Return the (X, Y) coordinate for the center point of the cell that contains the specified text.  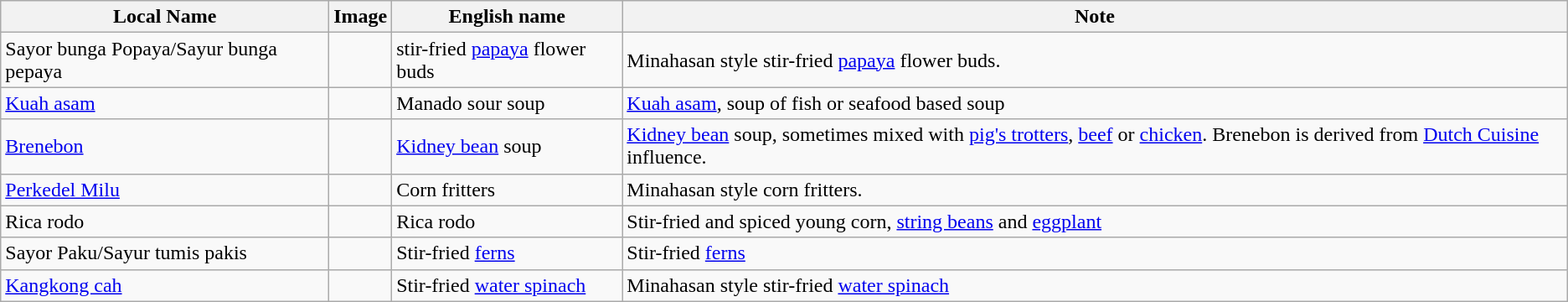
Stir-fried and spiced young corn, string beans and eggplant (1095, 221)
stir-fried papaya flower buds (508, 60)
Kidney bean soup, sometimes mixed with pig's trotters, beef or chicken. Brenebon is derived from Dutch Cuisine influence. (1095, 146)
Kuah asam (165, 103)
Sayor bunga Popaya/Sayur bunga pepaya (165, 60)
Stir-fried water spinach (508, 285)
Corn fritters (508, 190)
Sayor Paku/Sayur tumis pakis (165, 253)
English name (508, 17)
Kangkong cah (165, 285)
Manado sour soup (508, 103)
Kidney bean soup (508, 146)
Image (360, 17)
Minahasan style stir-fried water spinach (1095, 285)
Brenebon (165, 146)
Minahasan style corn fritters. (1095, 190)
Note (1095, 17)
Minahasan style stir-fried papaya flower buds. (1095, 60)
Perkedel Milu (165, 190)
Kuah asam, soup of fish or seafood based soup (1095, 103)
Local Name (165, 17)
